Return [X, Y] of the center of cell containing provided text 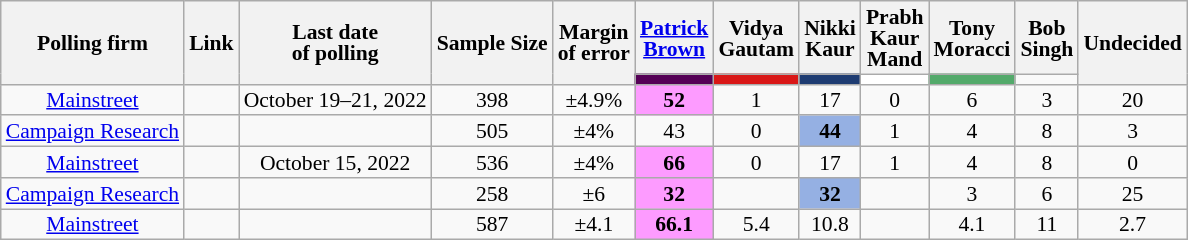
4.1 [972, 224]
Marginof error [594, 42]
2.7 [1132, 224]
258 [492, 194]
Link [212, 42]
October 19–21, 2022 [336, 100]
11 [1046, 224]
44 [830, 132]
536 [492, 162]
20 [1132, 100]
Prabh Kaur Mand [895, 38]
October 15, 2022 [336, 162]
43 [674, 132]
Patrick Brown [674, 38]
52 [674, 100]
Last dateof polling [336, 42]
Nikki Kaur [830, 38]
±4.1 [594, 224]
Bob Singh [1046, 38]
398 [492, 100]
66 [674, 162]
Undecided [1132, 42]
5.4 [756, 224]
Vidya Gautam [756, 38]
505 [492, 132]
±6 [594, 194]
Tony Moracci [972, 38]
587 [492, 224]
25 [1132, 194]
Sample Size [492, 42]
±4.9% [594, 100]
Polling firm [92, 42]
66.1 [674, 224]
10.8 [830, 224]
